Return the [X, Y] coordinate for the center point of the cell that contains the specified text.  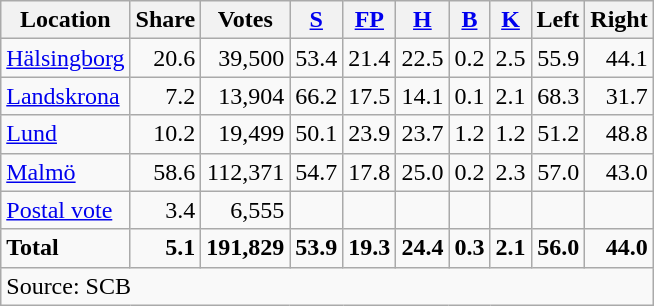
Postal vote [66, 210]
B [470, 20]
FP [370, 20]
24.4 [422, 248]
10.2 [166, 134]
Source: SCB [327, 286]
S [316, 20]
13,904 [246, 96]
50.1 [316, 134]
0.1 [470, 96]
6,555 [246, 210]
Malmö [66, 172]
66.2 [316, 96]
25.0 [422, 172]
112,371 [246, 172]
44.1 [619, 58]
57.0 [558, 172]
2.5 [510, 58]
Total [66, 248]
19.3 [370, 248]
23.7 [422, 134]
20.6 [166, 58]
0.3 [470, 248]
31.7 [619, 96]
23.9 [370, 134]
53.4 [316, 58]
22.5 [422, 58]
19,499 [246, 134]
44.0 [619, 248]
Lund [66, 134]
17.8 [370, 172]
Hälsingborg [66, 58]
Location [66, 20]
68.3 [558, 96]
48.8 [619, 134]
14.1 [422, 96]
54.7 [316, 172]
Votes [246, 20]
191,829 [246, 248]
7.2 [166, 96]
39,500 [246, 58]
21.4 [370, 58]
Right [619, 20]
43.0 [619, 172]
2.3 [510, 172]
55.9 [558, 58]
56.0 [558, 248]
Landskrona [66, 96]
K [510, 20]
3.4 [166, 210]
53.9 [316, 248]
51.2 [558, 134]
Left [558, 20]
Share [166, 20]
H [422, 20]
58.6 [166, 172]
17.5 [370, 96]
5.1 [166, 248]
